Determine the [x, y] coordinate at the center of the cell enclosing the given text.  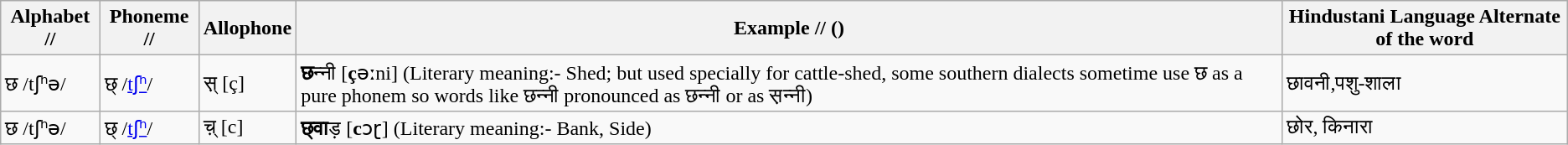
Allophone [247, 28]
स़् [ç] [247, 84]
Example // () [789, 28]
छ्वाड़ [cɔɽ] (Literary meaning:- Bank, Side) [789, 127]
छावनी,पशु-शाला [1424, 84]
Alphabet // [50, 28]
Hindustani Language Alternate of the word [1424, 28]
च़् [c] [247, 127]
छोर, किनारा [1424, 127]
Phoneme // [149, 28]
